Identify which cell holds the provided text, then report its (x, y) central coordinate. 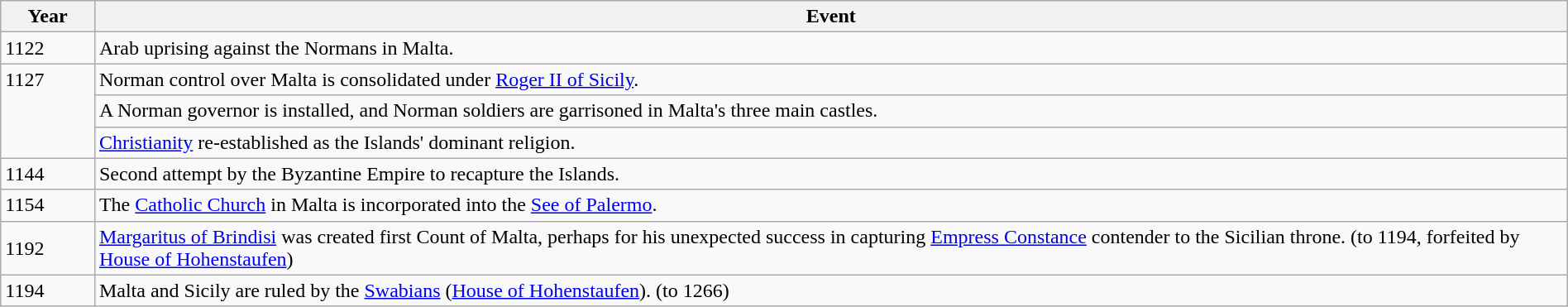
Norman control over Malta is consolidated under Roger II of Sicily. (830, 79)
1122 (48, 48)
Arab uprising against the Normans in Malta. (830, 48)
A Norman governor is installed, and Norman soldiers are garrisoned in Malta's three main castles. (830, 111)
Event (830, 17)
Year (48, 17)
Christianity re-established as the Islands' dominant religion. (830, 142)
1127 (48, 111)
1144 (48, 174)
Second attempt by the Byzantine Empire to recapture the Islands. (830, 174)
1194 (48, 290)
1192 (48, 248)
Malta and Sicily are ruled by the Swabians (House of Hohenstaufen). (to 1266) (830, 290)
1154 (48, 205)
The Catholic Church in Malta is incorporated into the See of Palermo. (830, 205)
